Detect which cell encompasses the target text, then output its [X, Y] center coordinate. 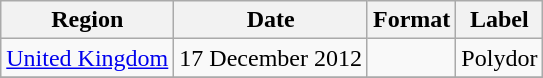
Date [271, 20]
17 December 2012 [271, 58]
Label [500, 20]
Region [88, 20]
Format [411, 20]
Polydor [500, 58]
United Kingdom [88, 58]
